Output the [x, y] coordinate of the center of the cell containing the given text.  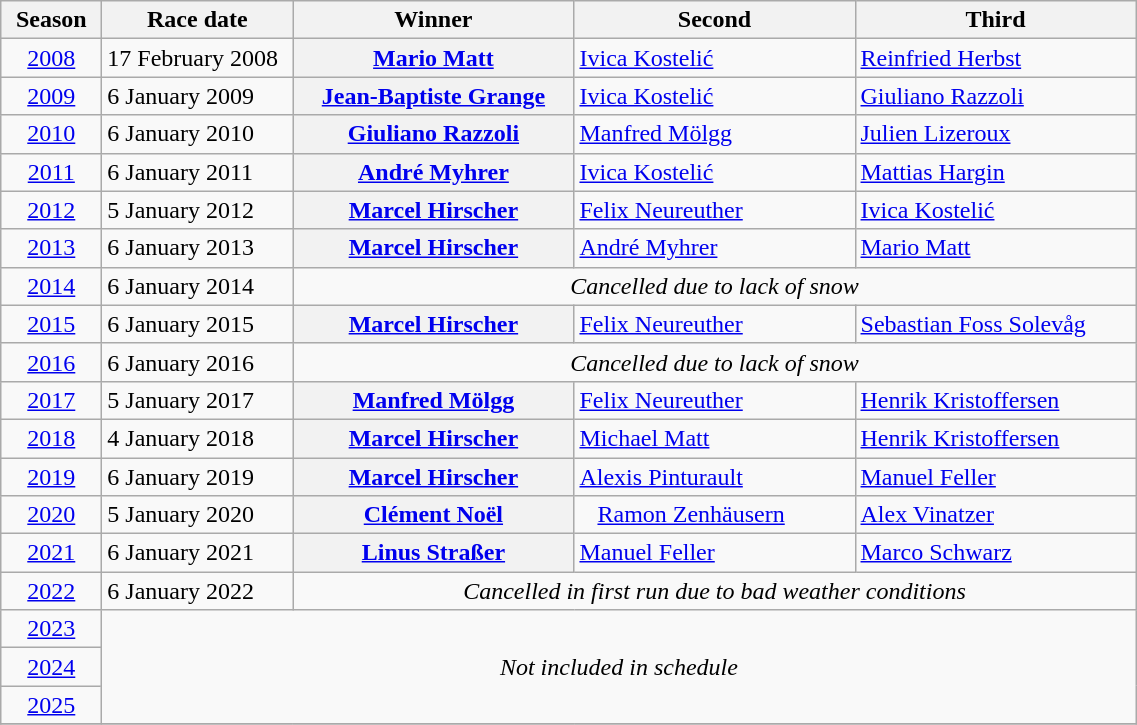
Second [714, 20]
6 January 2016 [198, 362]
5 January 2017 [198, 400]
2018 [52, 438]
6 January 2010 [198, 134]
Mattias Hargin [996, 172]
2022 [52, 591]
2009 [52, 96]
2019 [52, 477]
6 January 2011 [198, 172]
Winner [434, 20]
2016 [52, 362]
Julien Lizeroux [996, 134]
2021 [52, 553]
6 January 2009 [198, 96]
2015 [52, 324]
2008 [52, 58]
6 January 2019 [198, 477]
Cancelled in first run due to bad weather conditions [714, 591]
Michael Matt [714, 438]
2023 [52, 629]
17 February 2008 [198, 58]
6 January 2022 [198, 591]
Race date [198, 20]
6 January 2014 [198, 286]
Alexis Pinturault [714, 477]
Sebastian Foss Solevåg [996, 324]
Not included in schedule [619, 667]
2013 [52, 248]
Alex Vinatzer [996, 515]
Season [52, 20]
5 January 2012 [198, 210]
2014 [52, 286]
2011 [52, 172]
2020 [52, 515]
Linus Straßer [434, 553]
6 January 2015 [198, 324]
Reinfried Herbst [996, 58]
6 January 2021 [198, 553]
2024 [52, 667]
6 January 2013 [198, 248]
Ramon Zenhäusern [714, 515]
Marco Schwarz [996, 553]
Jean-Baptiste Grange [434, 96]
2017 [52, 400]
Clément Noël [434, 515]
2010 [52, 134]
Third [996, 20]
2025 [52, 705]
5 January 2020 [198, 515]
4 January 2018 [198, 438]
2012 [52, 210]
